Search for the cell housing the specified text and yield its [x, y] center coordinate. 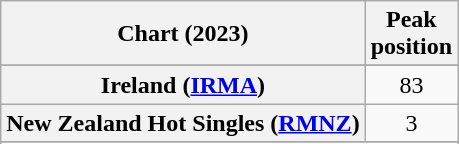
Chart (2023) [183, 34]
83 [411, 85]
Ireland (IRMA) [183, 85]
New Zealand Hot Singles (RMNZ) [183, 123]
3 [411, 123]
Peakposition [411, 34]
